Output the (x, y) coordinate of the center of the cell containing the given text.  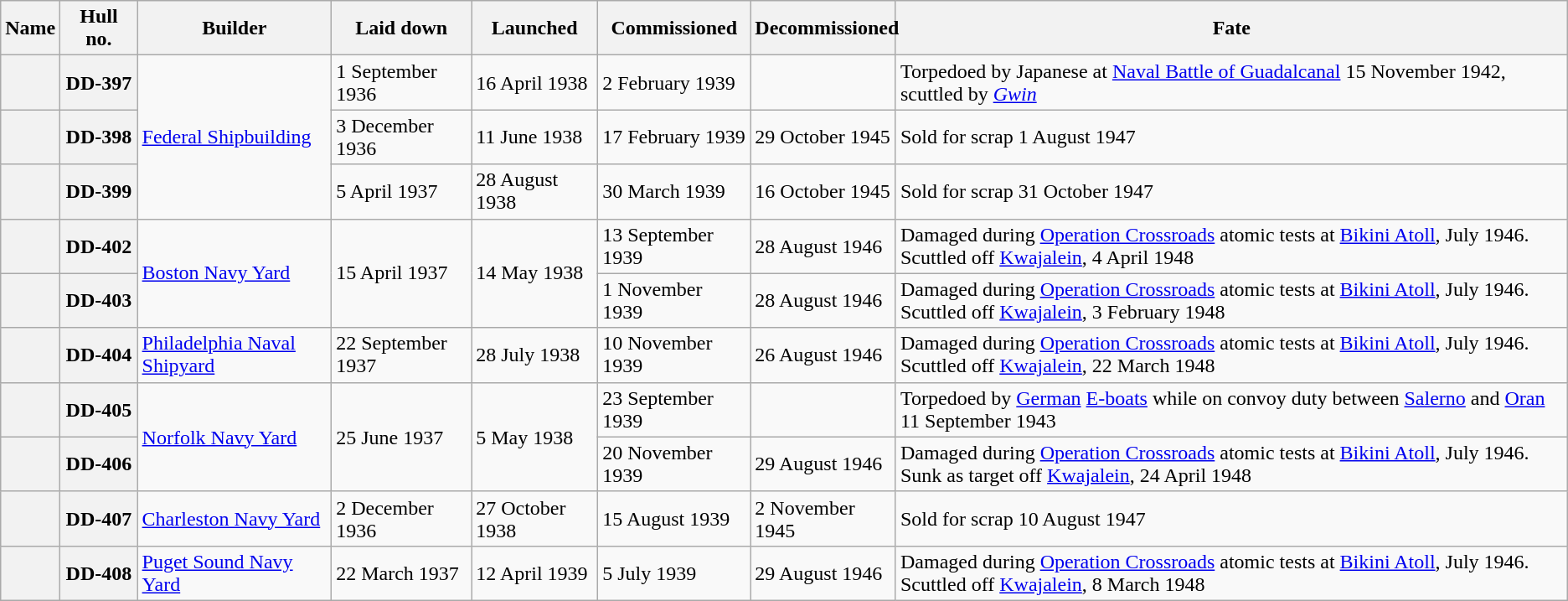
1 November 1939 (674, 300)
Charleston Navy Yard (235, 518)
2 February 1939 (674, 82)
Laid down (402, 28)
Launched (534, 28)
14 May 1938 (534, 273)
DD-405 (99, 409)
13 September 1939 (674, 246)
Sold for scrap 10 August 1947 (1231, 518)
2 November 1945 (823, 518)
Torpedoed by Japanese at Naval Battle of Guadalcanal 15 November 1942, scuttled by Gwin (1231, 82)
25 June 1937 (402, 437)
DD-408 (99, 573)
17 February 1939 (674, 137)
30 March 1939 (674, 191)
5 May 1938 (534, 437)
15 April 1937 (402, 273)
Philadelphia Naval Shipyard (235, 355)
28 August 1938 (534, 191)
Sold for scrap 1 August 1947 (1231, 137)
Builder (235, 28)
26 August 1946 (823, 355)
1 September 1936 (402, 82)
Hull no. (99, 28)
23 September 1939 (674, 409)
Federal Shipbuilding (235, 137)
Damaged during Operation Crossroads atomic tests at Bikini Atoll, July 1946. Scuttled off Kwajalein, 4 April 1948 (1231, 246)
Damaged during Operation Crossroads atomic tests at Bikini Atoll, July 1946. Scuttled off Kwajalein, 3 February 1948 (1231, 300)
29 October 1945 (823, 137)
5 July 1939 (674, 573)
Damaged during Operation Crossroads atomic tests at Bikini Atoll, July 1946. Sunk as target off Kwajalein, 24 April 1948 (1231, 464)
10 November 1939 (674, 355)
Damaged during Operation Crossroads atomic tests at Bikini Atoll, July 1946. Scuttled off Kwajalein, 22 March 1948 (1231, 355)
Name (30, 28)
16 April 1938 (534, 82)
Decommissioned (823, 28)
15 August 1939 (674, 518)
16 October 1945 (823, 191)
DD-399 (99, 191)
DD-407 (99, 518)
22 March 1937 (402, 573)
28 July 1938 (534, 355)
Commissioned (674, 28)
DD-402 (99, 246)
Puget Sound Navy Yard (235, 573)
DD-406 (99, 464)
27 October 1938 (534, 518)
Boston Navy Yard (235, 273)
11 June 1938 (534, 137)
2 December 1936 (402, 518)
3 December 1936 (402, 137)
20 November 1939 (674, 464)
Norfolk Navy Yard (235, 437)
DD-404 (99, 355)
Fate (1231, 28)
Damaged during Operation Crossroads atomic tests at Bikini Atoll, July 1946. Scuttled off Kwajalein, 8 March 1948 (1231, 573)
DD-398 (99, 137)
5 April 1937 (402, 191)
DD-397 (99, 82)
22 September 1937 (402, 355)
DD-403 (99, 300)
Torpedoed by German E-boats while on convoy duty between Salerno and Oran 11 September 1943 (1231, 409)
12 April 1939 (534, 573)
Sold for scrap 31 October 1947 (1231, 191)
